Capture the cell that displays the provided text and extract its [X, Y] central coordinate. 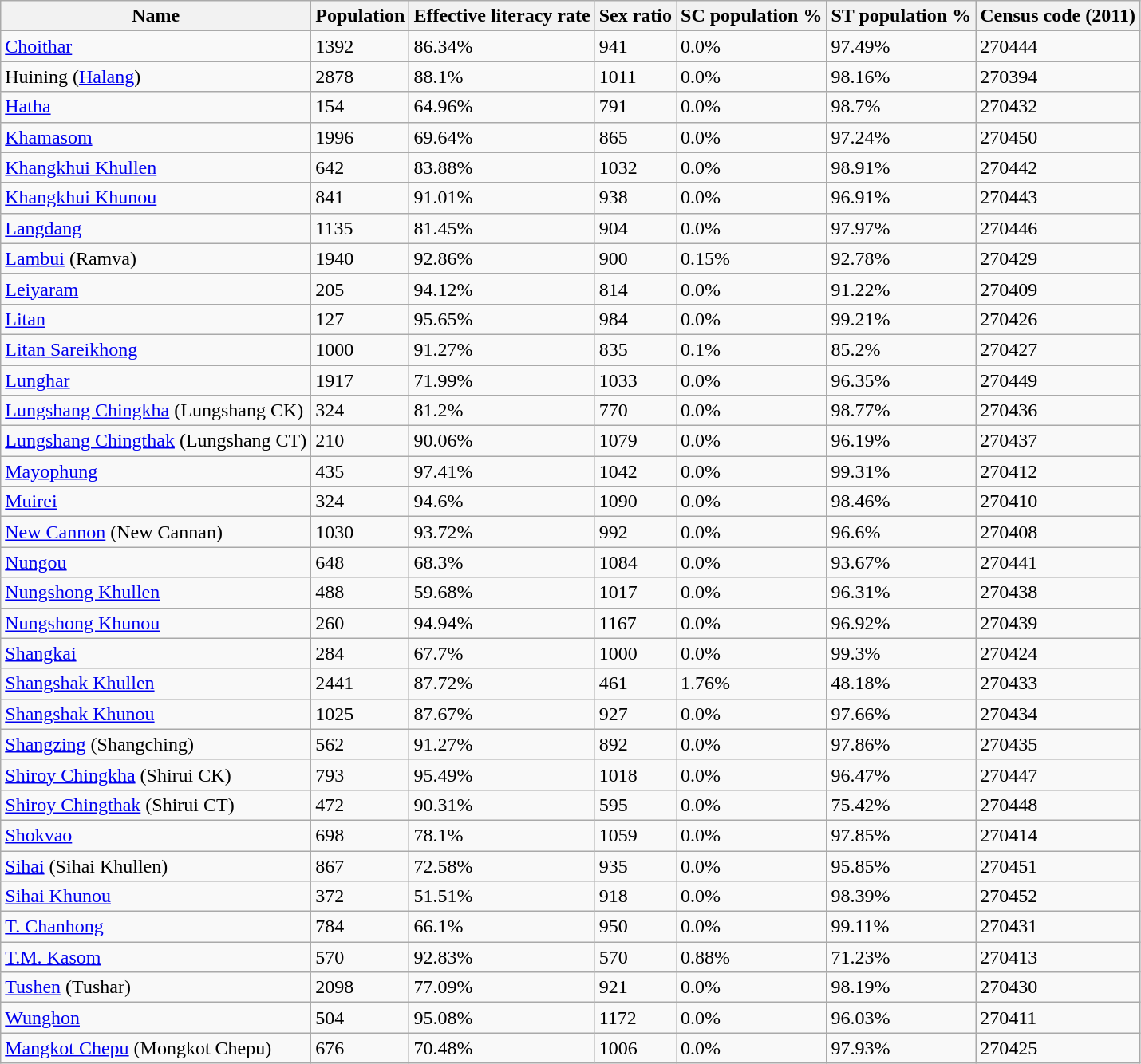
91.22% [902, 289]
260 [361, 623]
85.2% [902, 349]
ST population % [902, 16]
99.21% [902, 319]
1940 [361, 258]
1392 [361, 46]
676 [361, 1048]
72.58% [502, 865]
Khamasom [156, 137]
Mangkot Chepu (Mongkot Chepu) [156, 1048]
1090 [635, 502]
1017 [635, 593]
270431 [1058, 927]
New Cannon (New Cannan) [156, 532]
96.6% [902, 532]
270429 [1058, 258]
Name [156, 16]
1030 [361, 532]
270451 [1058, 865]
270430 [1058, 987]
Mayophung [156, 471]
0.88% [752, 957]
2441 [361, 684]
71.99% [502, 380]
96.91% [902, 198]
938 [635, 198]
91.01% [502, 198]
70.48% [502, 1048]
835 [635, 349]
67.7% [502, 653]
98.7% [902, 107]
Lungshang Chingkha (Lungshang CK) [156, 411]
950 [635, 927]
96.47% [902, 774]
64.96% [502, 107]
Langdang [156, 228]
270435 [1058, 744]
Sex ratio [635, 16]
1.76% [752, 684]
270441 [1058, 562]
98.77% [902, 411]
95.08% [502, 1018]
96.92% [902, 623]
75.42% [902, 805]
918 [635, 897]
Sihai (Sihai Khullen) [156, 865]
98.91% [902, 167]
92.78% [902, 258]
270438 [1058, 593]
270433 [1058, 684]
784 [361, 927]
1996 [361, 137]
270436 [1058, 411]
0.15% [752, 258]
270394 [1058, 77]
892 [635, 744]
2098 [361, 987]
435 [361, 471]
90.31% [502, 805]
270411 [1058, 1018]
1032 [635, 167]
2878 [361, 77]
Tushen (Tushar) [156, 987]
1059 [635, 835]
904 [635, 228]
284 [361, 653]
98.16% [902, 77]
927 [635, 714]
Muirei [156, 502]
Nungshong Khunou [156, 623]
87.72% [502, 684]
SC population % [752, 16]
270439 [1058, 623]
127 [361, 319]
87.67% [502, 714]
1917 [361, 380]
59.68% [502, 593]
642 [361, 167]
98.46% [902, 502]
Litan Sareikhong [156, 349]
96.19% [902, 441]
96.31% [902, 593]
270449 [1058, 380]
992 [635, 532]
Hatha [156, 107]
94.94% [502, 623]
Litan [156, 319]
648 [361, 562]
698 [361, 835]
841 [361, 198]
83.88% [502, 167]
1084 [635, 562]
99.11% [902, 927]
935 [635, 865]
95.85% [902, 865]
99.31% [902, 471]
81.2% [502, 411]
270437 [1058, 441]
Shiroy Chingkha (Shirui CK) [156, 774]
Lunghar [156, 380]
69.64% [502, 137]
270450 [1058, 137]
461 [635, 684]
921 [635, 987]
984 [635, 319]
770 [635, 411]
96.03% [902, 1018]
562 [361, 744]
0.1% [752, 349]
94.12% [502, 289]
Shangshak Khullen [156, 684]
Effective literacy rate [502, 16]
900 [635, 258]
1042 [635, 471]
99.3% [902, 653]
867 [361, 865]
93.72% [502, 532]
595 [635, 805]
95.49% [502, 774]
270424 [1058, 653]
81.45% [502, 228]
86.34% [502, 46]
270409 [1058, 289]
270446 [1058, 228]
Shangzing (Shangching) [156, 744]
88.1% [502, 77]
793 [361, 774]
865 [635, 137]
Khangkhui Khullen [156, 167]
51.51% [502, 897]
Wunghon [156, 1018]
205 [361, 289]
97.93% [902, 1048]
270414 [1058, 835]
48.18% [902, 684]
97.86% [902, 744]
270427 [1058, 349]
1033 [635, 380]
78.1% [502, 835]
98.39% [902, 897]
1025 [361, 714]
Lambui (Ramva) [156, 258]
T.M. Kasom [156, 957]
Nungshong Khullen [156, 593]
270448 [1058, 805]
1079 [635, 441]
791 [635, 107]
1167 [635, 623]
270452 [1058, 897]
Khangkhui Khunou [156, 198]
68.3% [502, 562]
210 [361, 441]
Nungou [156, 562]
96.35% [902, 380]
472 [361, 805]
488 [361, 593]
270447 [1058, 774]
Shangshak Khunou [156, 714]
1135 [361, 228]
Sihai Khunou [156, 897]
1018 [635, 774]
Shokvao [156, 835]
97.97% [902, 228]
92.83% [502, 957]
97.85% [902, 835]
Huining (Halang) [156, 77]
270434 [1058, 714]
97.41% [502, 471]
77.09% [502, 987]
270408 [1058, 532]
270444 [1058, 46]
Census code (2011) [1058, 16]
270425 [1058, 1048]
372 [361, 897]
Lungshang Chingthak (Lungshang CT) [156, 441]
1011 [635, 77]
154 [361, 107]
814 [635, 289]
270412 [1058, 471]
90.06% [502, 441]
Shangkai [156, 653]
504 [361, 1018]
270426 [1058, 319]
1172 [635, 1018]
92.86% [502, 258]
Choithar [156, 46]
95.65% [502, 319]
1006 [635, 1048]
97.24% [902, 137]
Leiyaram [156, 289]
Shiroy Chingthak (Shirui CT) [156, 805]
94.6% [502, 502]
270442 [1058, 167]
270443 [1058, 198]
270413 [1058, 957]
98.19% [902, 987]
T. Chanhong [156, 927]
71.23% [902, 957]
270410 [1058, 502]
97.66% [902, 714]
97.49% [902, 46]
Population [361, 16]
270432 [1058, 107]
941 [635, 46]
66.1% [502, 927]
93.67% [902, 562]
